Output the [X, Y] coordinate of the center of the cell containing the given text.  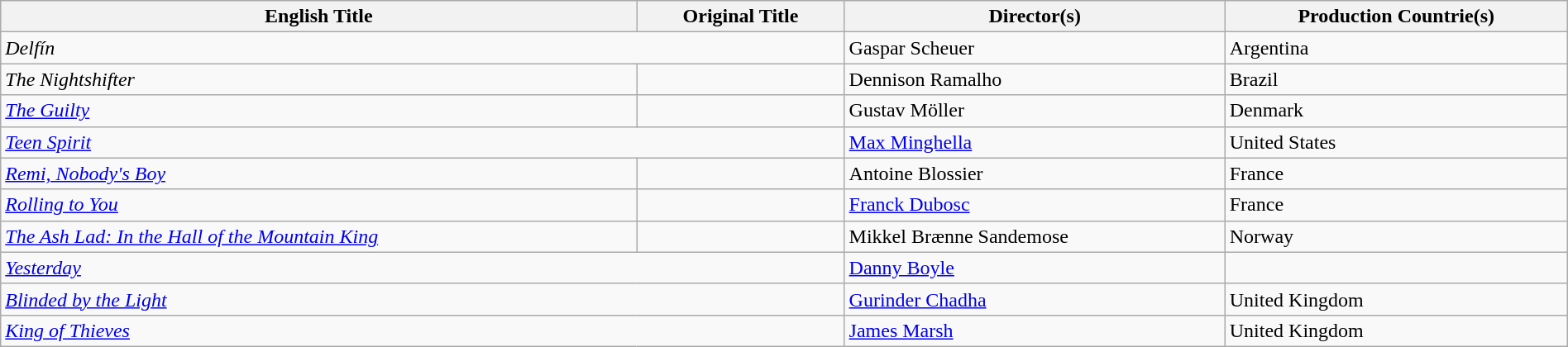
The Guilty [319, 111]
Delfín [423, 48]
Remi, Nobody's Boy [319, 173]
Brazil [1396, 79]
Gaspar Scheuer [1035, 48]
Mikkel Brænne Sandemose [1035, 236]
Max Minghella [1035, 142]
Denmark [1396, 111]
Danny Boyle [1035, 268]
Production Countrie(s) [1396, 17]
Argentina [1396, 48]
Teen Spirit [423, 142]
Original Title [741, 17]
Franck Dubosc [1035, 205]
English Title [319, 17]
Dennison Ramalho [1035, 79]
Blinded by the Light [423, 299]
King of Thieves [423, 330]
The Ash Lad: In the Hall of the Mountain King [319, 236]
Antoine Blossier [1035, 173]
Norway [1396, 236]
Yesterday [423, 268]
Gustav Möller [1035, 111]
Gurinder Chadha [1035, 299]
The Nightshifter [319, 79]
United States [1396, 142]
James Marsh [1035, 330]
Director(s) [1035, 17]
Rolling to You [319, 205]
